Output the (x, y) coordinate of the center of the cell containing the given text.  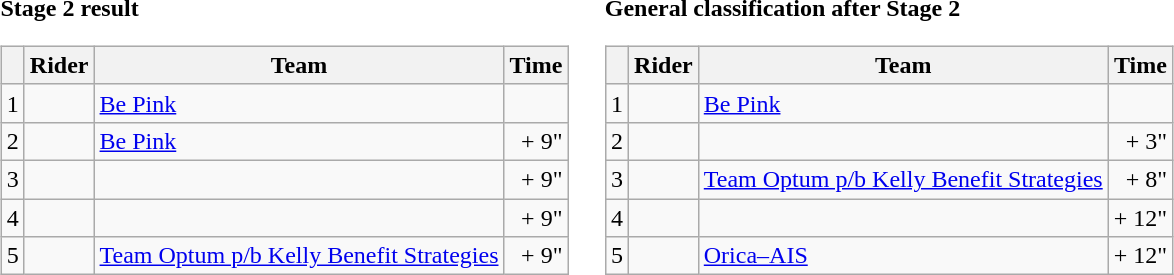
Orica–AIS (903, 256)
+ 3" (1140, 141)
+ 8" (1140, 179)
